Return the [X, Y] coordinate for the center point of the cell that contains the specified text.  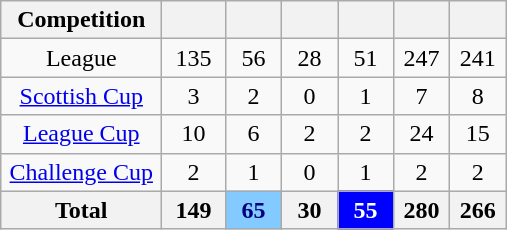
280 [422, 210]
149 [194, 210]
Challenge Cup [82, 172]
30 [309, 210]
28 [309, 58]
League Cup [82, 134]
24 [422, 134]
7 [422, 96]
8 [478, 96]
Total [82, 210]
51 [366, 58]
3 [194, 96]
247 [422, 58]
15 [478, 134]
6 [253, 134]
65 [253, 210]
10 [194, 134]
55 [366, 210]
266 [478, 210]
56 [253, 58]
241 [478, 58]
League [82, 58]
Competition [82, 20]
Scottish Cup [82, 96]
135 [194, 58]
